Extract the (X, Y) coordinate from the center of the cell holding the provided text.  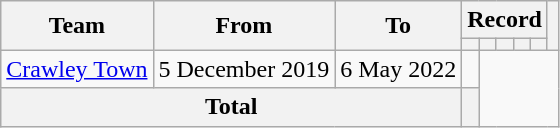
From (244, 26)
Team (77, 26)
5 December 2019 (244, 69)
To (398, 26)
6 May 2022 (398, 69)
Record (505, 20)
Total (232, 107)
Crawley Town (77, 69)
